Return the (x, y) coordinate for the center point of the cell that contains the specified text.  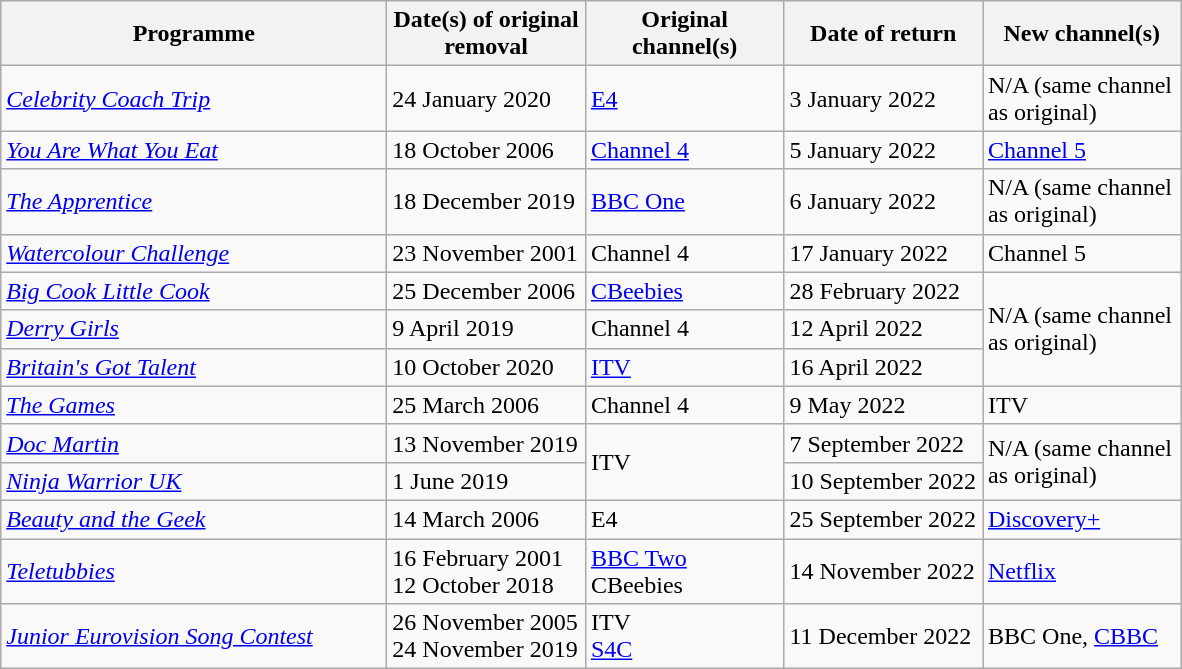
1 June 2019 (486, 481)
Watercolour Challenge (194, 253)
Junior Eurovision Song Contest (194, 636)
7 September 2022 (884, 443)
The Apprentice (194, 202)
17 January 2022 (884, 253)
Date of return (884, 34)
11 December 2022 (884, 636)
Britain's Got Talent (194, 367)
6 January 2022 (884, 202)
3 January 2022 (884, 98)
25 September 2022 (884, 519)
New channel(s) (1082, 34)
28 February 2022 (884, 291)
24 January 2020 (486, 98)
CBeebies (684, 291)
23 November 2001 (486, 253)
Beauty and the Geek (194, 519)
BBC One, CBBC (1082, 636)
BBC One (684, 202)
Doc Martin (194, 443)
16 February 200112 October 2018 (486, 570)
12 April 2022 (884, 329)
9 April 2019 (486, 329)
25 March 2006 (486, 405)
Original channel(s) (684, 34)
13 November 2019 (486, 443)
18 December 2019 (486, 202)
BBC TwoCBeebies (684, 570)
25 December 2006 (486, 291)
You Are What You Eat (194, 150)
14 November 2022 (884, 570)
5 January 2022 (884, 150)
Derry Girls (194, 329)
Teletubbies (194, 570)
Celebrity Coach Trip (194, 98)
9 May 2022 (884, 405)
10 September 2022 (884, 481)
Netflix (1082, 570)
Discovery+ (1082, 519)
Ninja Warrior UK (194, 481)
Programme (194, 34)
16 April 2022 (884, 367)
The Games (194, 405)
ITVS4C (684, 636)
18 October 2006 (486, 150)
Date(s) of original removal (486, 34)
10 October 2020 (486, 367)
14 March 2006 (486, 519)
26 November 200524 November 2019 (486, 636)
Big Cook Little Cook (194, 291)
